Pinpoint the cell where the given text exists, returning its (X, Y) midpoint coordinate. 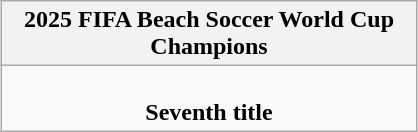
Seventh title (209, 98)
2025 FIFA Beach Soccer World CupChampions (209, 34)
